Return (X, Y) of the center of cell containing provided text 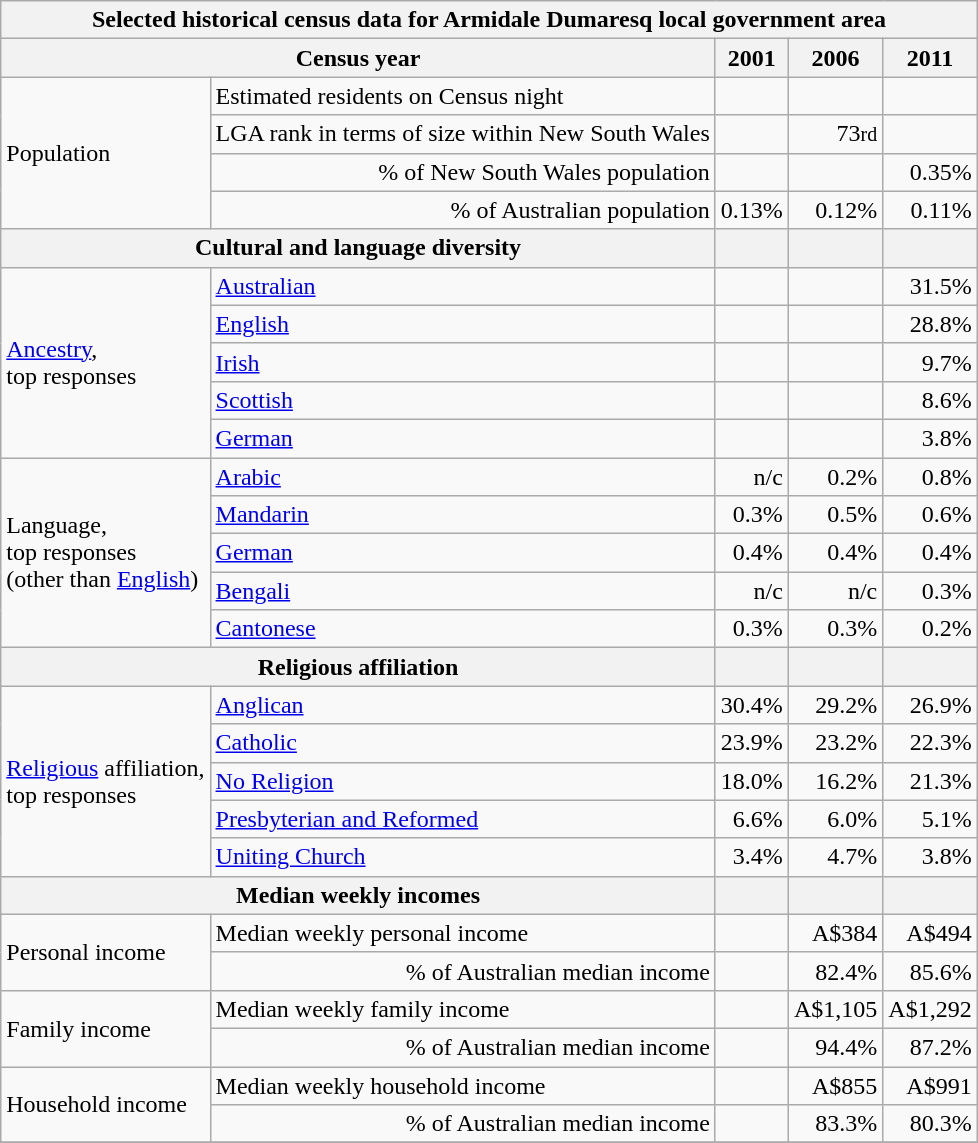
16.2% (835, 781)
A$1,105 (835, 1009)
0.5% (835, 515)
4.7% (835, 857)
0.13% (752, 210)
% of Australian population (462, 210)
6.6% (752, 819)
83.3% (835, 1124)
2011 (930, 58)
6.0% (835, 819)
Selected historical census data for Armidale Dumaresq local government area (489, 20)
2006 (835, 58)
Ancestry,top responses (106, 362)
0.35% (930, 172)
English (462, 324)
26.9% (930, 705)
80.3% (930, 1124)
29.2% (835, 705)
A$855 (835, 1085)
23.2% (835, 743)
18.0% (752, 781)
Census year (358, 58)
Estimated residents on Census night (462, 96)
82.4% (835, 971)
Mandarin (462, 515)
Median weekly incomes (358, 895)
Language,top responses(other than English) (106, 553)
30.4% (752, 705)
Scottish (462, 400)
A$494 (930, 933)
Median weekly family income (462, 1009)
% of New South Wales population (462, 172)
28.8% (930, 324)
8.6% (930, 400)
0.12% (835, 210)
Population (106, 153)
Catholic (462, 743)
0.11% (930, 210)
Median weekly household income (462, 1085)
0.8% (930, 477)
85.6% (930, 971)
23.9% (752, 743)
Anglican (462, 705)
Family income (106, 1028)
Cantonese (462, 629)
A$1,292 (930, 1009)
9.7% (930, 362)
Median weekly personal income (462, 933)
Religious affiliation (358, 667)
Cultural and language diversity (358, 248)
31.5% (930, 286)
2001 (752, 58)
0.6% (930, 515)
A$991 (930, 1085)
Household income (106, 1104)
5.1% (930, 819)
Uniting Church (462, 857)
Presbyterian and Reformed (462, 819)
Religious affiliation,top responses (106, 781)
Arabic (462, 477)
A$384 (835, 933)
22.3% (930, 743)
Bengali (462, 591)
73rd (835, 134)
21.3% (930, 781)
LGA rank in terms of size within New South Wales (462, 134)
Personal income (106, 952)
No Religion (462, 781)
3.4% (752, 857)
94.4% (835, 1047)
Irish (462, 362)
87.2% (930, 1047)
Australian (462, 286)
